Identify which cell holds the provided text, then report its (X, Y) central coordinate. 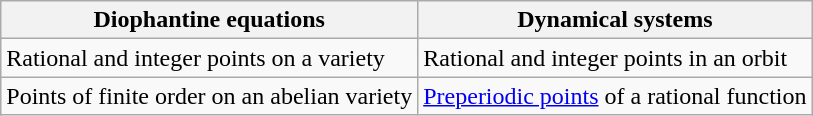
Dynamical systems (615, 20)
Rational and integer points in an orbit (615, 58)
Preperiodic points of a rational function (615, 96)
Points of finite order on an abelian variety (210, 96)
Diophantine equations (210, 20)
Rational and integer points on a variety (210, 58)
